Return the [X, Y] coordinate for the center point of the cell that contains the specified text.  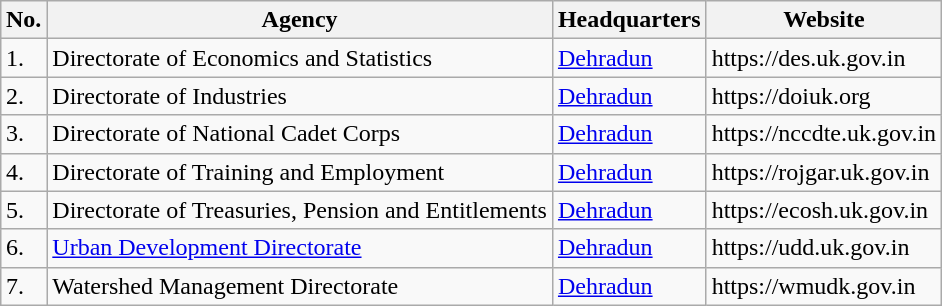
3. [23, 134]
https://udd.uk.gov.in [824, 248]
Website [824, 20]
1. [23, 58]
7. [23, 286]
https://des.uk.gov.in [824, 58]
Directorate of Treasuries, Pension and Entitlements [300, 210]
Directorate of Economics and Statistics [300, 58]
https://wmudk.gov.in [824, 286]
https://rojgar.uk.gov.in [824, 172]
Headquarters [629, 20]
https://nccdte.uk.gov.in [824, 134]
No. [23, 20]
6. [23, 248]
Directorate of Industries [300, 96]
Agency [300, 20]
4. [23, 172]
https://ecosh.uk.gov.in [824, 210]
5. [23, 210]
Watershed Management Directorate [300, 286]
https://doiuk.org [824, 96]
2. [23, 96]
Directorate of National Cadet Corps [300, 134]
Urban Development Directorate [300, 248]
Directorate of Training and Employment [300, 172]
